From the cell containing the given text, extract its center point as (x, y) coordinate. 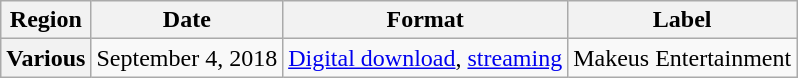
Region (46, 20)
Digital download, streaming (426, 58)
Various (46, 58)
Makeus Entertainment (682, 58)
September 4, 2018 (187, 58)
Format (426, 20)
Label (682, 20)
Date (187, 20)
